Extract the [x, y] coordinate from the center of the cell holding the provided text.  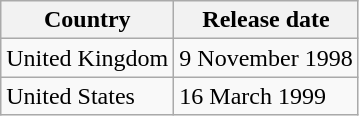
United States [88, 96]
Country [88, 20]
United Kingdom [88, 58]
9 November 1998 [266, 58]
16 March 1999 [266, 96]
Release date [266, 20]
